Identify which cell holds the provided text, then report its [x, y] central coordinate. 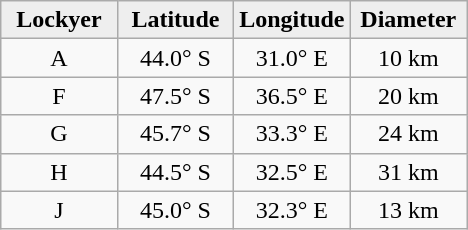
H [59, 172]
Diameter [408, 20]
Latitude [175, 20]
36.5° E [292, 96]
31.0° E [292, 58]
44.5° S [175, 172]
32.5° E [292, 172]
13 km [408, 210]
32.3° E [292, 210]
Lockyer [59, 20]
A [59, 58]
33.3° E [292, 134]
31 km [408, 172]
J [59, 210]
44.0° S [175, 58]
20 km [408, 96]
G [59, 134]
Longitude [292, 20]
10 km [408, 58]
45.0° S [175, 210]
24 km [408, 134]
F [59, 96]
45.7° S [175, 134]
47.5° S [175, 96]
